For the text-containing cell, return its midpoint in [x, y] coordinate format. 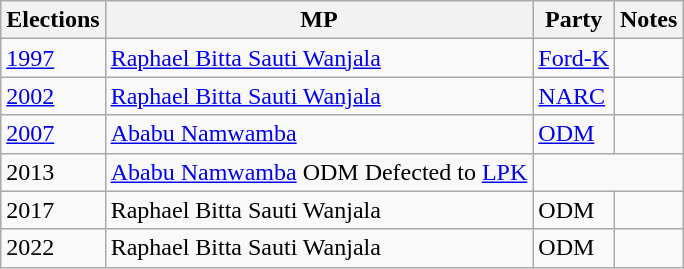
2017 [53, 210]
Ford-K [574, 58]
Ababu Namwamba [319, 134]
MP [319, 20]
2013 [53, 172]
NARC [574, 96]
1997 [53, 58]
2002 [53, 96]
Ababu Namwamba ODM Defected to LPK [319, 172]
2022 [53, 248]
2007 [53, 134]
Elections [53, 20]
Party [574, 20]
Notes [649, 20]
